Detect which cell encompasses the target text, then output its [X, Y] center coordinate. 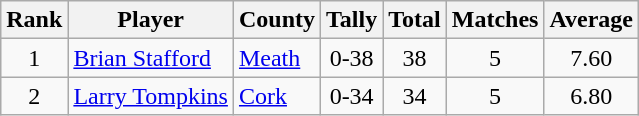
0-34 [352, 96]
Total [415, 20]
Cork [276, 96]
Brian Stafford [151, 58]
Matches [495, 20]
34 [415, 96]
Rank [34, 20]
7.60 [592, 58]
Meath [276, 58]
1 [34, 58]
2 [34, 96]
6.80 [592, 96]
Average [592, 20]
Player [151, 20]
Tally [352, 20]
Larry Tompkins [151, 96]
0-38 [352, 58]
38 [415, 58]
County [276, 20]
